From the cell containing the given text, extract its center point as (X, Y) coordinate. 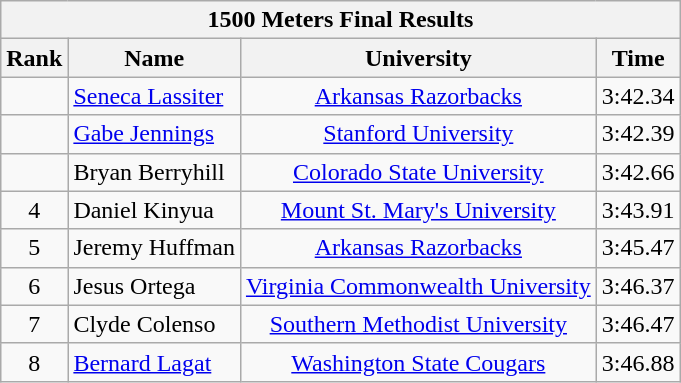
Bernard Lagat (154, 362)
Virginia Commonwealth University (418, 286)
Bryan Berryhill (154, 172)
University (418, 58)
Seneca Lassiter (154, 96)
Gabe Jennings (154, 134)
6 (34, 286)
4 (34, 210)
3:43.91 (638, 210)
Stanford University (418, 134)
8 (34, 362)
3:42.66 (638, 172)
Rank (34, 58)
3:46.88 (638, 362)
7 (34, 324)
3:46.37 (638, 286)
3:46.47 (638, 324)
Clyde Colenso (154, 324)
Southern Methodist University (418, 324)
1500 Meters Final Results (340, 20)
Daniel Kinyua (154, 210)
Time (638, 58)
Mount St. Mary's University (418, 210)
Washington State Cougars (418, 362)
Colorado State University (418, 172)
5 (34, 248)
3:42.34 (638, 96)
3:45.47 (638, 248)
Name (154, 58)
Jesus Ortega (154, 286)
Jeremy Huffman (154, 248)
3:42.39 (638, 134)
